Capture the cell that displays the provided text and extract its [X, Y] central coordinate. 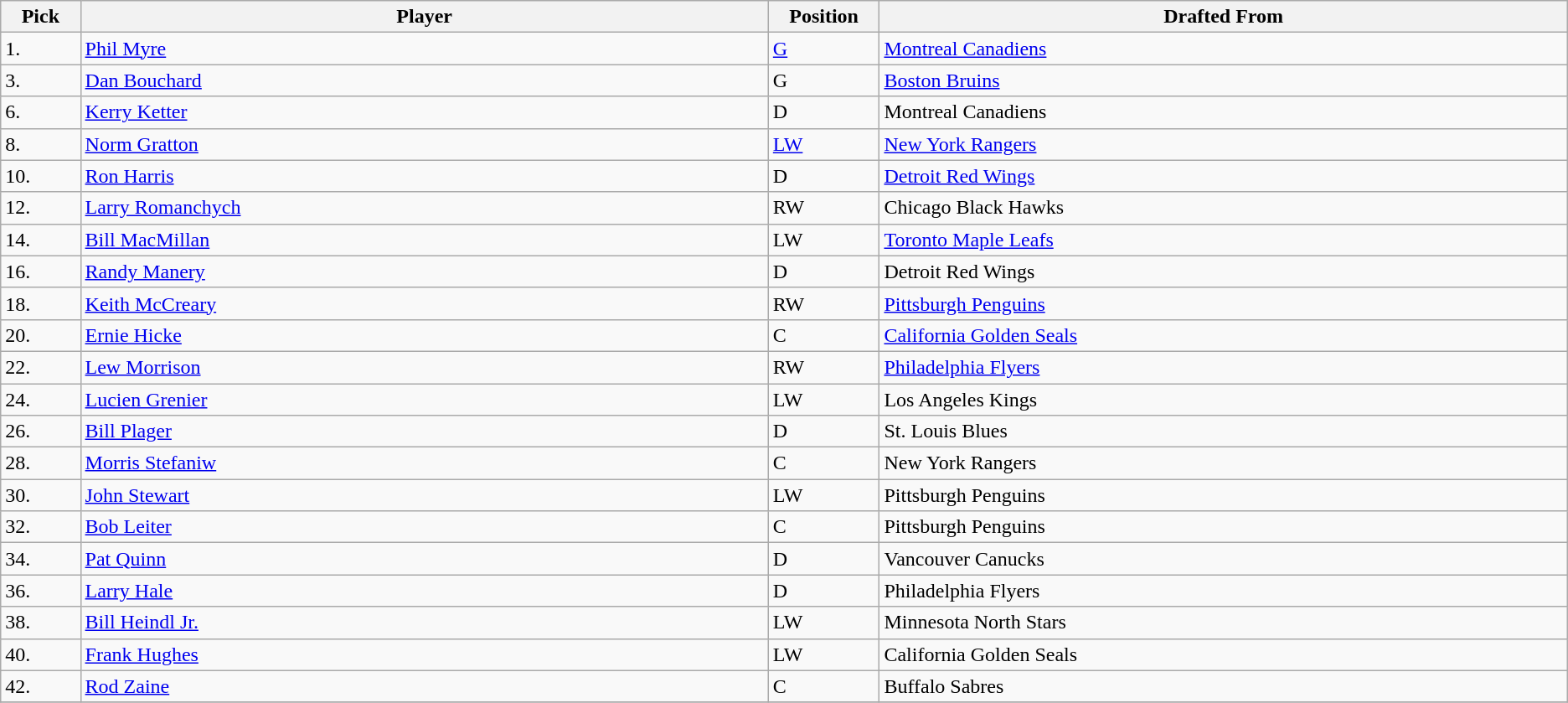
30. [40, 495]
Position [824, 17]
Los Angeles Kings [1223, 400]
36. [40, 591]
Drafted From [1223, 17]
Bob Leiter [424, 527]
Player [424, 17]
Keith McCreary [424, 303]
Randy Manery [424, 271]
Boston Bruins [1223, 80]
22. [40, 367]
28. [40, 463]
10. [40, 176]
Pick [40, 17]
3. [40, 80]
38. [40, 623]
Kerry Ketter [424, 112]
Bill MacMillan [424, 240]
Bill Plager [424, 432]
14. [40, 240]
42. [40, 686]
8. [40, 144]
Dan Bouchard [424, 80]
Larry Hale [424, 591]
18. [40, 303]
Lew Morrison [424, 367]
St. Louis Blues [1223, 432]
Pat Quinn [424, 559]
Phil Myre [424, 49]
Lucien Grenier [424, 400]
26. [40, 432]
Bill Heindl Jr. [424, 623]
Ron Harris [424, 176]
Larry Romanchych [424, 208]
24. [40, 400]
Ernie Hicke [424, 335]
Minnesota North Stars [1223, 623]
Toronto Maple Leafs [1223, 240]
20. [40, 335]
6. [40, 112]
12. [40, 208]
1. [40, 49]
John Stewart [424, 495]
Frank Hughes [424, 654]
Norm Gratton [424, 144]
Vancouver Canucks [1223, 559]
Rod Zaine [424, 686]
34. [40, 559]
32. [40, 527]
16. [40, 271]
Buffalo Sabres [1223, 686]
Morris Stefaniw [424, 463]
Chicago Black Hawks [1223, 208]
40. [40, 654]
